Pinpoint the cell where the given text exists, returning its (x, y) midpoint coordinate. 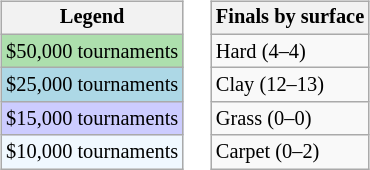
$15,000 tournaments (92, 119)
Legend (92, 18)
Hard (4–4) (290, 51)
$25,000 tournaments (92, 85)
Finals by surface (290, 18)
$10,000 tournaments (92, 152)
Carpet (0–2) (290, 152)
Clay (12–13) (290, 85)
$50,000 tournaments (92, 51)
Grass (0–0) (290, 119)
